Return (x, y) of the center of cell containing provided text 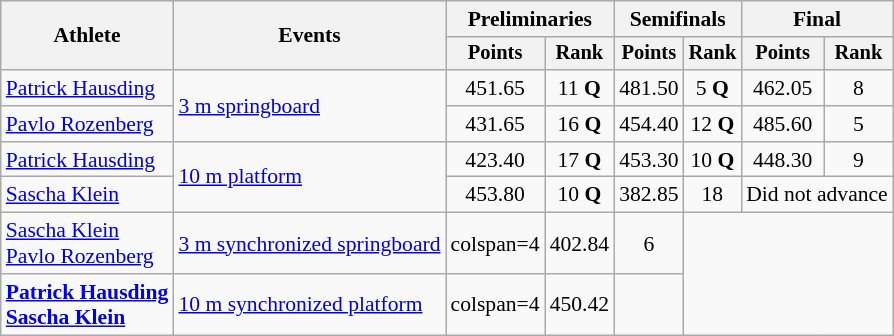
9 (858, 160)
451.65 (496, 88)
5 (858, 124)
Sascha Klein (88, 195)
423.40 (496, 160)
16 Q (580, 124)
8 (858, 88)
Athlete (88, 36)
Did not advance (817, 195)
Final (817, 19)
10 m platform (309, 178)
12 Q (713, 124)
Patrick HausdingSascha Klein (88, 304)
18 (713, 195)
453.30 (648, 160)
Sascha KleinPavlo Rozenberg (88, 244)
3 m synchronized springboard (309, 244)
5 Q (713, 88)
450.42 (580, 304)
Pavlo Rozenberg (88, 124)
382.85 (648, 195)
Semifinals (678, 19)
Preliminaries (530, 19)
448.30 (782, 160)
10 m synchronized platform (309, 304)
485.60 (782, 124)
481.50 (648, 88)
453.80 (496, 195)
402.84 (580, 244)
462.05 (782, 88)
431.65 (496, 124)
17 Q (580, 160)
11 Q (580, 88)
6 (648, 244)
Events (309, 36)
454.40 (648, 124)
3 m springboard (309, 106)
